Provide the (X, Y) coordinate of the cell's center where the given text is located.  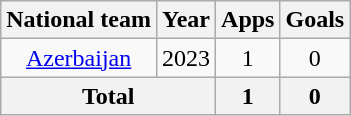
Total (108, 96)
National team (79, 20)
Azerbaijan (79, 58)
Year (186, 20)
Goals (315, 20)
2023 (186, 58)
Apps (248, 20)
